Determine the [X, Y] coordinate at the center of the cell enclosing the given text.  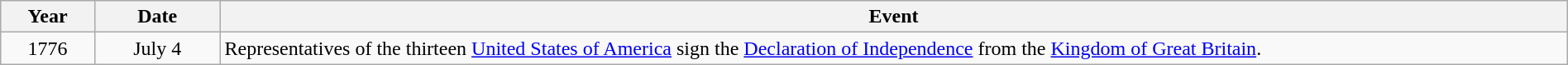
Date [157, 17]
Representatives of the thirteen United States of America sign the Declaration of Independence from the Kingdom of Great Britain. [893, 48]
July 4 [157, 48]
Event [893, 17]
1776 [48, 48]
Year [48, 17]
